Capture the cell that displays the provided text and extract its [X, Y] central coordinate. 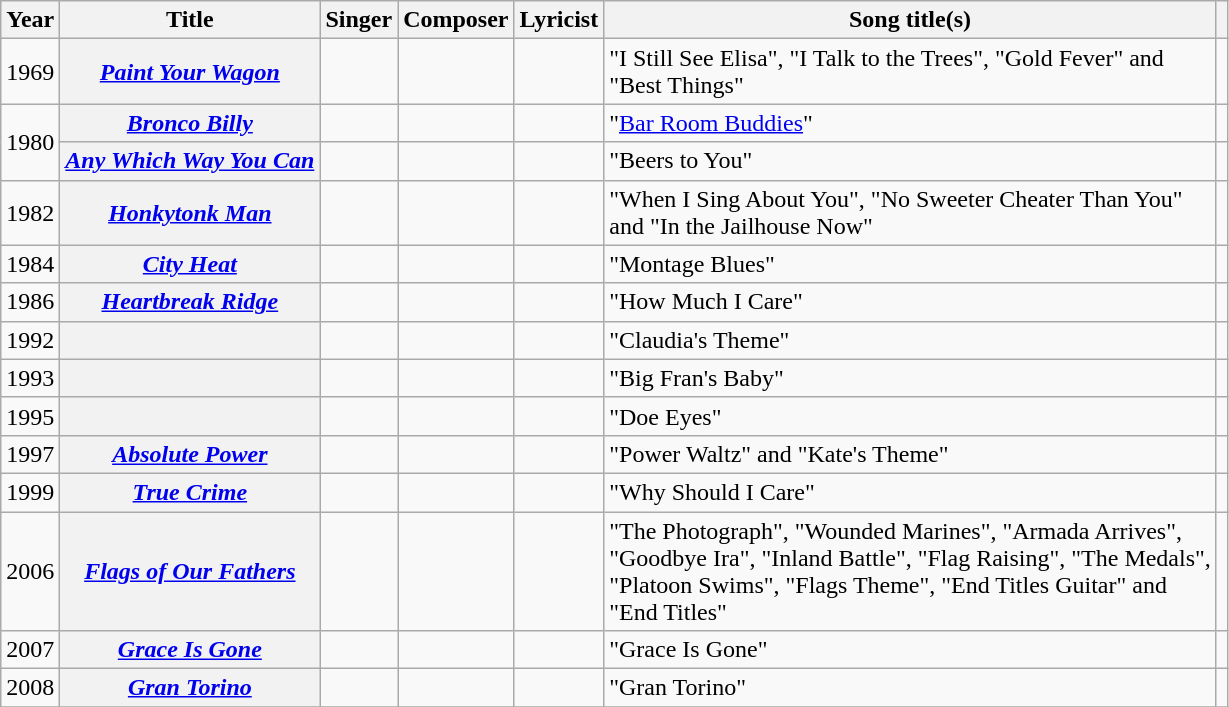
"Claudia's Theme" [910, 340]
1984 [30, 264]
Honkytonk Man [190, 212]
"Big Fran's Baby" [910, 378]
"How Much I Care" [910, 302]
1992 [30, 340]
Any Which Way You Can [190, 161]
"Grace Is Gone" [910, 650]
Flags of Our Fathers [190, 572]
Absolute Power [190, 454]
1986 [30, 302]
Bronco Billy [190, 123]
"Gran Torino" [910, 688]
Composer [456, 20]
"When I Sing About You", "No Sweeter Cheater Than You"and "In the Jailhouse Now" [910, 212]
"Doe Eyes" [910, 416]
1995 [30, 416]
Lyricist [559, 20]
2007 [30, 650]
1999 [30, 492]
True Crime [190, 492]
2008 [30, 688]
City Heat [190, 264]
Grace Is Gone [190, 650]
"Power Waltz" and "Kate's Theme" [910, 454]
Heartbreak Ridge [190, 302]
"I Still See Elisa", "I Talk to the Trees", "Gold Fever" and"Best Things" [910, 72]
Paint Your Wagon [190, 72]
1982 [30, 212]
Year [30, 20]
"Bar Room Buddies" [910, 123]
1997 [30, 454]
1969 [30, 72]
1993 [30, 378]
2006 [30, 572]
Gran Torino [190, 688]
"Why Should I Care" [910, 492]
Title [190, 20]
1980 [30, 142]
"Montage Blues" [910, 264]
Singer [359, 20]
Song title(s) [910, 20]
"Beers to You" [910, 161]
